Return (x, y) of the center of cell containing provided text 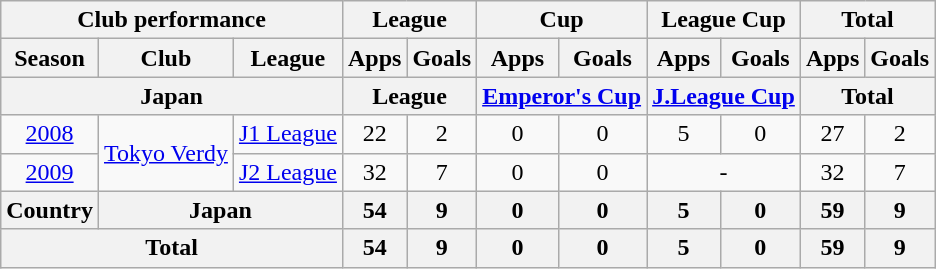
Season (50, 58)
Emperor's Cup (562, 96)
27 (832, 134)
Cup (562, 20)
2008 (50, 134)
Tokyo Verdy (166, 153)
League Cup (724, 20)
Club performance (172, 20)
22 (374, 134)
Country (50, 210)
J2 League (288, 172)
2009 (50, 172)
Club (166, 58)
J.League Cup (724, 96)
J1 League (288, 134)
- (724, 172)
